Identify which cell holds the provided text, then report its [X, Y] central coordinate. 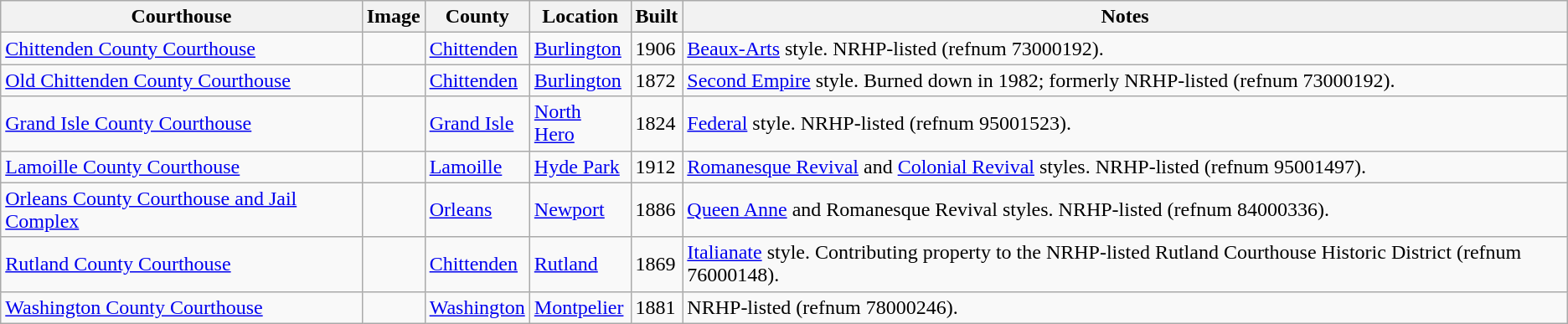
Lamoille County Courthouse [181, 167]
Newport [580, 209]
Lamoille [477, 167]
Old Chittenden County Courthouse [181, 80]
Second Empire style. Burned down in 1982; formerly NRHP-listed (refnum 73000192). [1125, 80]
Notes [1125, 17]
Federal style. NRHP-listed (refnum 95001523). [1125, 124]
Image [394, 17]
Chittenden County Courthouse [181, 49]
Built [657, 17]
Grand Isle County Courthouse [181, 124]
1912 [657, 167]
Italianate style. Contributing property to the NRHP-listed Rutland Courthouse Historic District (refnum 76000148). [1125, 265]
Location [580, 17]
Courthouse [181, 17]
Grand Isle [477, 124]
Queen Anne and Romanesque Revival styles. NRHP-listed (refnum 84000336). [1125, 209]
Orleans County Courthouse and Jail Complex [181, 209]
1872 [657, 80]
Hyde Park [580, 167]
1906 [657, 49]
Orleans [477, 209]
Beaux-Arts style. NRHP-listed (refnum 73000192). [1125, 49]
Washington [477, 307]
Montpelier [580, 307]
1886 [657, 209]
County [477, 17]
Rutland County Courthouse [181, 265]
NRHP-listed (refnum 78000246). [1125, 307]
North Hero [580, 124]
1824 [657, 124]
1881 [657, 307]
1869 [657, 265]
Romanesque Revival and Colonial Revival styles. NRHP-listed (refnum 95001497). [1125, 167]
Washington County Courthouse [181, 307]
Rutland [580, 265]
